For the text-containing cell, return its midpoint in (x, y) coordinate format. 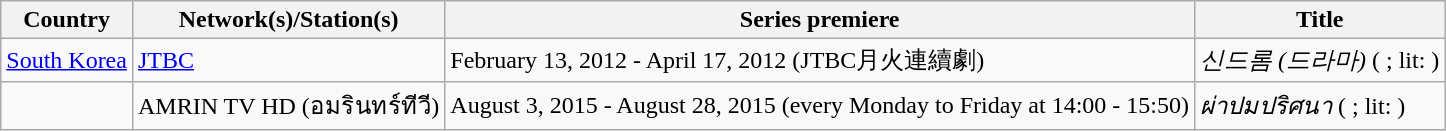
JTBC (288, 60)
February 13, 2012 - April 17, 2012 (JTBC月火連續劇) (820, 60)
Network(s)/Station(s) (288, 20)
South Korea (67, 60)
Country (67, 20)
AMRIN TV HD (อมรินทร์ทีวี) (288, 106)
ผ่าปมปริศนา ( ; lit: ) (1319, 106)
Title (1319, 20)
Series premiere (820, 20)
신드롬 (드라마) ( ; lit: ) (1319, 60)
August 3, 2015 - August 28, 2015 (every Monday to Friday at 14:00 - 15:50) (820, 106)
